Capture the cell that displays the provided text and extract its (x, y) central coordinate. 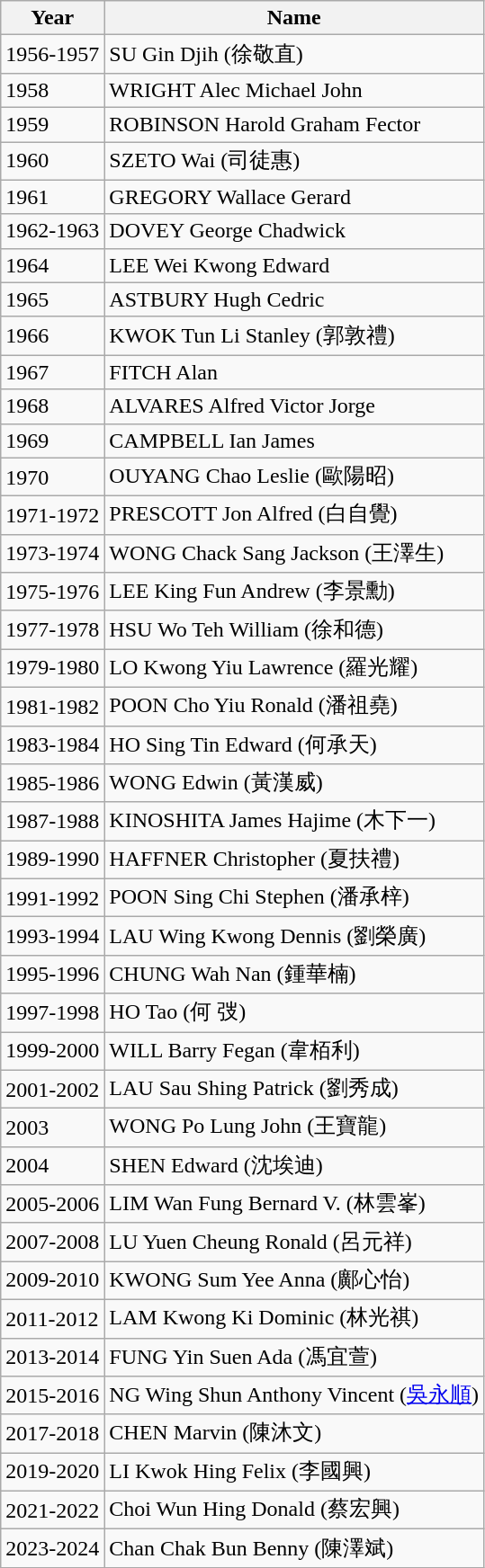
HSU Wo Teh William (徐和德) (294, 629)
WONG Chack Sang Jackson (王澤生) (294, 554)
2007-2008 (52, 1243)
1985-1986 (52, 784)
FITCH Alan (294, 372)
LIM Wan Fung Bernard V. (林雲峯) (294, 1205)
POON Sing Chi Stephen (潘承梓) (294, 897)
1989-1990 (52, 860)
2009-2010 (52, 1280)
LEE King Fun Andrew (李景勳) (294, 592)
WILL Barry Fegan (韋栢利) (294, 1052)
HO Sing Tin Edward (何承天) (294, 744)
1999-2000 (52, 1052)
DOVEY George Chadwick (294, 231)
SZETO Wai (司徒惠) (294, 162)
1993-1994 (52, 937)
WONG Po Lung John (王寶龍) (294, 1127)
2001-2002 (52, 1090)
1961 (52, 197)
Choi Wun Hing Donald (蔡宏興) (294, 1510)
2005-2006 (52, 1205)
2015-2016 (52, 1395)
Name (294, 18)
1964 (52, 265)
2011-2012 (52, 1318)
HAFFNER Christopher (夏扶禮) (294, 860)
1968 (52, 406)
ROBINSON Harold Graham Fector (294, 124)
SU Gin Djih (徐敬直) (294, 54)
POON Cho Yiu Ronald (潘祖堯) (294, 707)
1991-1992 (52, 897)
1970 (52, 477)
CHEN Marvin (陳沐文) (294, 1433)
LAU Wing Kwong Dennis (劉榮廣) (294, 937)
LU Yuen Cheung Ronald (呂元祥) (294, 1243)
GREGORY Wallace Gerard (294, 197)
Chan Chak Bun Benny (陳澤斌) (294, 1548)
1973-1974 (52, 554)
LAU Sau Shing Patrick (劉秀成) (294, 1090)
1981-1982 (52, 707)
1977-1978 (52, 629)
Year (52, 18)
1983-1984 (52, 744)
KWOK Tun Li Stanley (郭敦禮) (294, 336)
1958 (52, 90)
1987-1988 (52, 822)
ASTBURY Hugh Cedric (294, 299)
WRIGHT Alec Michael John (294, 90)
2003 (52, 1127)
1997-1998 (52, 1012)
KWONG Sum Yee Anna (鄺心怡) (294, 1280)
1965 (52, 299)
1979-1980 (52, 669)
FUNG Yin Suen Ada (馮宜萱) (294, 1358)
2021-2022 (52, 1510)
2013-2014 (52, 1358)
LAM Kwong Ki Dominic (林光祺) (294, 1318)
LO Kwong Yiu Lawrence (羅光耀) (294, 669)
OUYANG Chao Leslie (歐陽昭) (294, 477)
PRESCOTT Jon Alfred (白自覺) (294, 516)
HO Tao (何 弢) (294, 1012)
CAMPBELL Ian James (294, 441)
1962-1963 (52, 231)
NG Wing Shun Anthony Vincent (吳永順) (294, 1395)
2004 (52, 1165)
2017-2018 (52, 1433)
2019-2020 (52, 1473)
WONG Edwin (黃漢威) (294, 784)
1960 (52, 162)
1971-1972 (52, 516)
1959 (52, 124)
1967 (52, 372)
LI Kwok Hing Felix (李國興) (294, 1473)
1956-1957 (52, 54)
2023-2024 (52, 1548)
1969 (52, 441)
CHUNG Wah Nan (鍾華楠) (294, 975)
KINOSHITA James Hajime (木下一) (294, 822)
1966 (52, 336)
1975-1976 (52, 592)
1995-1996 (52, 975)
ALVARES Alfred Victor Jorge (294, 406)
SHEN Edward (沈埃迪) (294, 1165)
LEE Wei Kwong Edward (294, 265)
